Find where the given text appears and provide that cell's center as [x, y] coordinate. 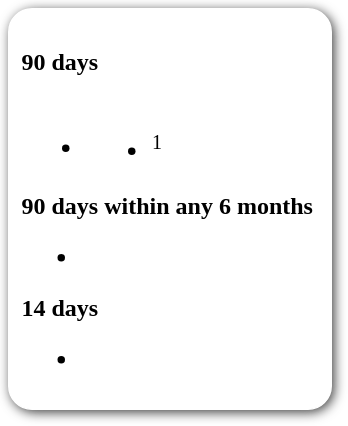
1 [126, 134]
90 days 1 90 days within any 6 months14 days [167, 209]
